Pinpoint the cell where the given text exists, returning its (X, Y) midpoint coordinate. 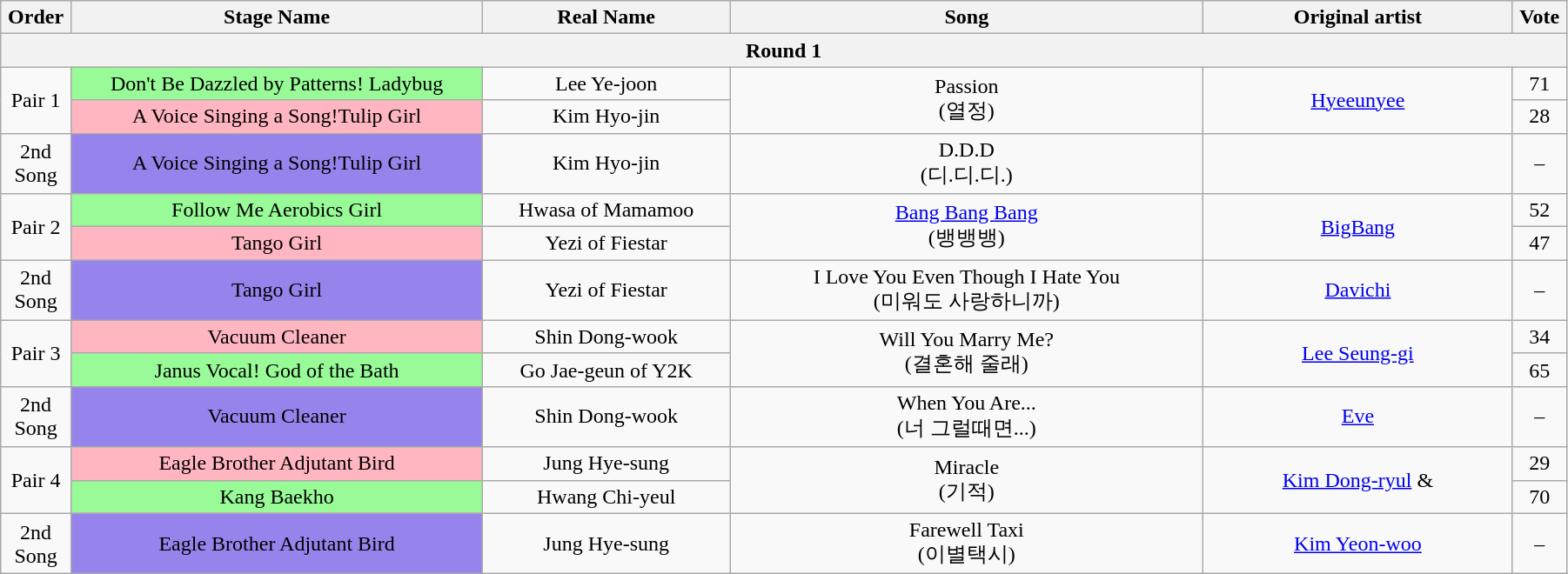
Stage Name (277, 17)
Pair 2 (37, 227)
Kang Baekho (277, 497)
Bang Bang Bang(뱅뱅뱅) (967, 227)
Hwasa of Mamamoo (606, 210)
71 (1540, 83)
47 (1540, 244)
Order (37, 17)
Will You Marry Me?(결혼해 줄래) (967, 353)
Original artist (1357, 17)
65 (1540, 370)
Pair 3 (37, 353)
BigBang (1357, 227)
Miracle(기적) (967, 480)
29 (1540, 464)
Go Jae-geun of Y2K (606, 370)
34 (1540, 337)
Farewell Taxi(이별택시) (967, 544)
Hwang Chi-yeul (606, 497)
Follow Me Aerobics Girl (277, 210)
Don't Be Dazzled by Patterns! Ladybug (277, 83)
52 (1540, 210)
70 (1540, 497)
Pair 4 (37, 480)
Kim Yeon-woo (1357, 544)
Real Name (606, 17)
Pair 1 (37, 100)
Janus Vocal! God of the Bath (277, 370)
Lee Ye-joon (606, 83)
Davichi (1357, 290)
28 (1540, 117)
Eve (1357, 417)
Vote (1540, 17)
Passion(열정) (967, 100)
I Love You Even Though I Hate You(미워도 사랑하니까) (967, 290)
D.D.D(디.디.디.) (967, 164)
Hyeeunyee (1357, 100)
Song (967, 17)
Round 1 (784, 50)
When You Are...(너 그럴때면...) (967, 417)
Kim Dong-ryul & (1357, 480)
Lee Seung-gi (1357, 353)
